Capture the cell that displays the provided text and extract its (x, y) central coordinate. 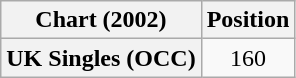
160 (248, 58)
Chart (2002) (101, 20)
UK Singles (OCC) (101, 58)
Position (248, 20)
